For the text-containing cell, return its midpoint in [x, y] coordinate format. 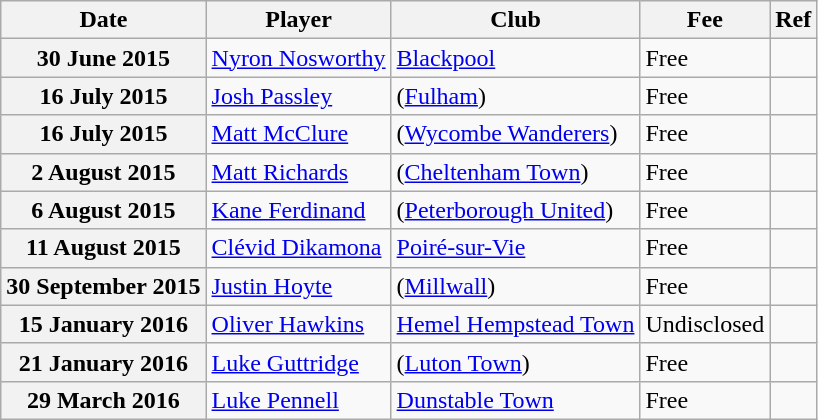
(Wycombe Wanderers) [516, 134]
Justin Hoyte [298, 286]
30 June 2015 [104, 58]
Clévid Dikamona [298, 248]
6 August 2015 [104, 210]
(Fulham) [516, 96]
Luke Pennell [298, 400]
Oliver Hawkins [298, 324]
Poiré-sur-Vie [516, 248]
11 August 2015 [104, 248]
29 March 2016 [104, 400]
Undisclosed [705, 324]
Matt McClure [298, 134]
Player [298, 20]
Fee [705, 20]
2 August 2015 [104, 172]
Ref [794, 20]
Dunstable Town [516, 400]
15 January 2016 [104, 324]
Hemel Hempstead Town [516, 324]
Blackpool [516, 58]
Matt Richards [298, 172]
Nyron Nosworthy [298, 58]
Luke Guttridge [298, 362]
(Peterborough United) [516, 210]
(Luton Town) [516, 362]
Josh Passley [298, 96]
30 September 2015 [104, 286]
Kane Ferdinand [298, 210]
Club [516, 20]
21 January 2016 [104, 362]
(Millwall) [516, 286]
Date [104, 20]
(Cheltenham Town) [516, 172]
